Extract the [x, y] coordinate from the center of the cell holding the provided text.  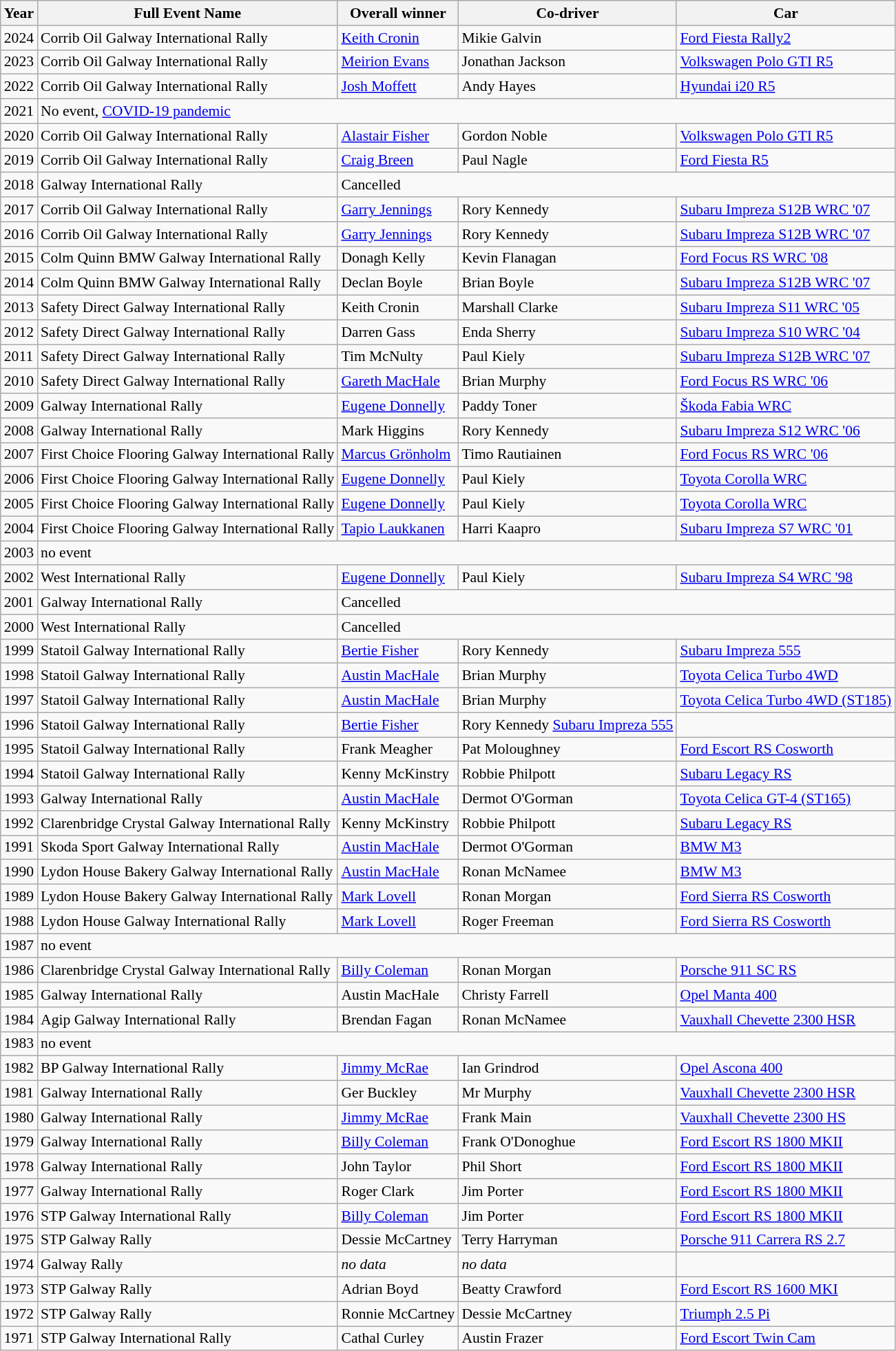
Year [19, 13]
Ford Escort Twin Cam [785, 1339]
Jonathan Jackson [567, 62]
Marcus Grönholm [398, 455]
Frank Main [567, 1117]
Hyundai i20 R5 [785, 87]
Opel Manta 400 [785, 995]
1981 [19, 1093]
Porsche 911 Carrera RS 2.7 [785, 1240]
Brendan Fagan [398, 1020]
2001 [19, 602]
Overall winner [398, 13]
Alastair Fisher [398, 136]
2017 [19, 209]
Frank O'Donoghue [567, 1142]
Opel Ascona 400 [785, 1069]
1990 [19, 872]
2014 [19, 283]
2019 [19, 161]
BP Galway International Rally [187, 1069]
Roger Clark [398, 1191]
1998 [19, 676]
Andy Hayes [567, 87]
Skoda Sport Galway International Rally [187, 847]
2013 [19, 308]
Enda Sherry [567, 332]
Gordon Noble [567, 136]
Tim McNulty [398, 357]
Toyota Celica Turbo 4WD (ST185) [785, 701]
1991 [19, 847]
2000 [19, 627]
Car [785, 13]
2011 [19, 357]
2012 [19, 332]
2016 [19, 234]
Mikie Galvin [567, 38]
Ford Fiesta R5 [785, 161]
Porsche 911 SC RS [785, 971]
Subaru Impreza S11 WRC '05 [785, 308]
1972 [19, 1314]
Ger Buckley [398, 1093]
Subaru Impreza S7 WRC '01 [785, 528]
Pat Moloughney [567, 750]
2004 [19, 528]
1979 [19, 1142]
Mr Murphy [567, 1093]
Terry Harryman [567, 1240]
Christy Farrell [567, 995]
Subaru Impreza S10 WRC '04 [785, 332]
Paddy Toner [567, 406]
Vauxhall Chevette 2300 HS [785, 1117]
Phil Short [567, 1167]
1997 [19, 701]
Mark Higgins [398, 431]
2022 [19, 87]
Ronnie McCartney [398, 1314]
1980 [19, 1117]
Cathal Curley [398, 1339]
Austin Frazer [567, 1339]
2020 [19, 136]
Beatty Crawford [567, 1290]
Toyota Celica Turbo 4WD [785, 676]
1971 [19, 1339]
1975 [19, 1240]
Gareth MacHale [398, 382]
Galway Rally [187, 1265]
1992 [19, 823]
Craig Breen [398, 161]
Co-driver [567, 13]
1982 [19, 1069]
Ford Focus RS WRC '08 [785, 258]
Harri Kaapro [567, 528]
Darren Gass [398, 332]
Frank Meagher [398, 750]
Adrian Boyd [398, 1290]
2010 [19, 382]
2021 [19, 112]
Ford Escort RS Cosworth [785, 750]
No event, COVID-19 pandemic [466, 112]
Škoda Fabia WRC [785, 406]
1988 [19, 921]
Subaru Impreza S4 WRC '98 [785, 578]
2007 [19, 455]
1989 [19, 897]
1999 [19, 651]
Brian Boyle [567, 283]
1987 [19, 946]
Subaru Impreza S12 WRC '06 [785, 431]
1996 [19, 725]
Josh Moffett [398, 87]
1974 [19, 1265]
Meirion Evans [398, 62]
1994 [19, 774]
2015 [19, 258]
2008 [19, 431]
1978 [19, 1167]
1977 [19, 1191]
Triumph 2.5 Pi [785, 1314]
1995 [19, 750]
Subaru Impreza 555 [785, 651]
1973 [19, 1290]
Tapio Laukkanen [398, 528]
Timo Rautiainen [567, 455]
Agip Galway International Rally [187, 1020]
2018 [19, 185]
John Taylor [398, 1167]
2002 [19, 578]
Lydon House Galway International Rally [187, 921]
2006 [19, 479]
2003 [19, 553]
Roger Freeman [567, 921]
1976 [19, 1216]
Ford Escort RS 1600 MKI [785, 1290]
1993 [19, 798]
Marshall Clarke [567, 308]
Ford Fiesta Rally2 [785, 38]
1985 [19, 995]
Toyota Celica GT-4 (ST165) [785, 798]
Rory Kennedy Subaru Impreza 555 [567, 725]
2009 [19, 406]
2023 [19, 62]
Full Event Name [187, 13]
2024 [19, 38]
1983 [19, 1044]
Donagh Kelly [398, 258]
1984 [19, 1020]
Ian Grindrod [567, 1069]
1986 [19, 971]
Paul Nagle [567, 161]
2005 [19, 504]
Kevin Flanagan [567, 258]
Declan Boyle [398, 283]
